Output the (X, Y) coordinate of the center of the cell containing the given text.  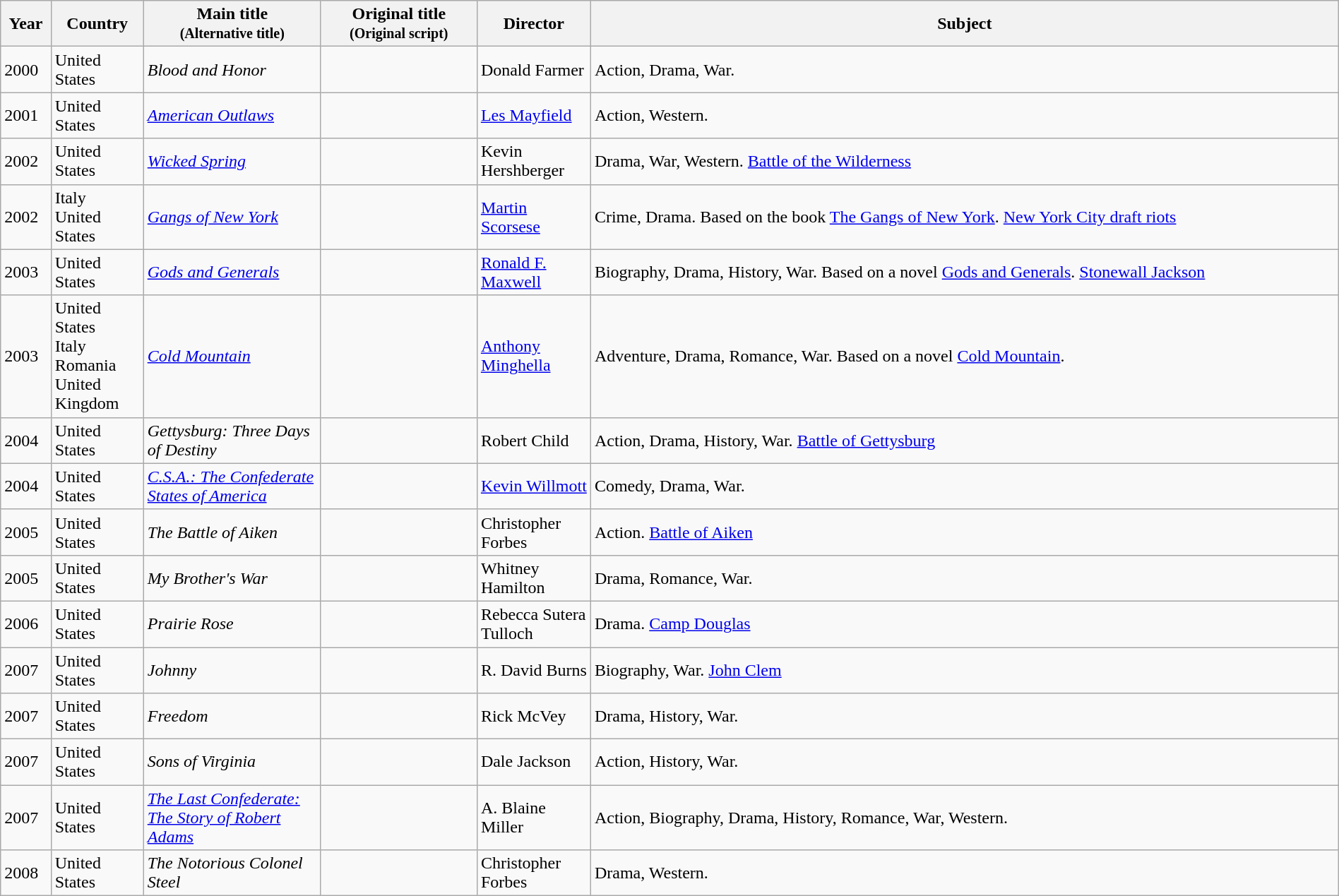
Prairie Rose (232, 624)
Drama, Romance, War. (965, 578)
Sons of Virginia (232, 763)
Action, Drama, History, War. Battle of Gettysburg (965, 441)
Blood and Honor (232, 69)
Comedy, Drama, War. (965, 486)
Robert Child (534, 441)
Donald Farmer (534, 69)
2006 (25, 624)
Gettysburg: Three Days of Destiny (232, 441)
Drama, Western. (965, 873)
Crime, Drama. Based on the book The Gangs of New York. New York City draft riots (965, 217)
Rick McVey (534, 716)
Kevin Hershberger (534, 161)
Original title(Original script) (398, 24)
R. David Burns (534, 669)
2008 (25, 873)
Action, History, War. (965, 763)
2000 (25, 69)
Country (97, 24)
Director (534, 24)
A. Blaine Miller (534, 818)
American Outlaws (232, 116)
United StatesItalyRomaniaUnited Kingdom (97, 356)
The Last Confederate: The Story of Robert Adams (232, 818)
Cold Mountain (232, 356)
2001 (25, 116)
Les Mayfield (534, 116)
Freedom (232, 716)
Drama. Camp Douglas (965, 624)
Adventure, Drama, Romance, War. Based on a novel Cold Mountain. (965, 356)
C.S.A.: The Confederate States of America (232, 486)
My Brother's War (232, 578)
Gangs of New York (232, 217)
Year (25, 24)
The Notorious Colonel Steel (232, 873)
Biography, War. John Clem (965, 669)
Anthony Minghella (534, 356)
Action, Drama, War. (965, 69)
Drama, History, War. (965, 716)
Ronald F. Maxwell (534, 273)
Action. Battle of Aiken (965, 532)
Subject (965, 24)
Johnny (232, 669)
Rebecca Sutera Tulloch (534, 624)
Action, Biography, Drama, History, Romance, War, Western. (965, 818)
Drama, War, Western. Battle of the Wilderness (965, 161)
Whitney Hamilton (534, 578)
Wicked Spring (232, 161)
Action, Western. (965, 116)
Kevin Willmott (534, 486)
Main title(Alternative title) (232, 24)
Martin Scorsese (534, 217)
ItalyUnited States (97, 217)
Dale Jackson (534, 763)
Biography, Drama, History, War. Based on a novel Gods and Generals. Stonewall Jackson (965, 273)
The Battle of Aiken (232, 532)
Gods and Generals (232, 273)
